From the cell containing the given text, extract its center point as [x, y] coordinate. 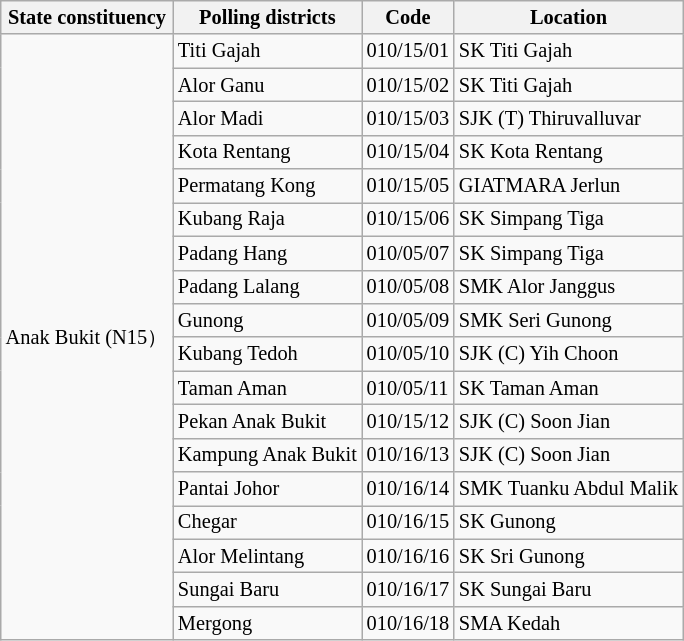
Polling districts [268, 17]
Sungai Baru [268, 589]
State constituency [87, 17]
010/15/06 [408, 219]
Location [568, 17]
Kota Rentang [268, 152]
010/15/03 [408, 118]
SMK Seri Gunong [568, 320]
Kubang Raja [268, 219]
010/05/10 [408, 354]
SMK Tuanku Abdul Malik [568, 489]
SK Sungai Baru [568, 589]
SMK Alor Janggus [568, 287]
010/16/13 [408, 455]
010/05/11 [408, 388]
010/15/05 [408, 186]
Alor Madi [268, 118]
SJK (C) Yih Choon [568, 354]
010/15/02 [408, 85]
SK Taman Aman [568, 388]
GIATMARA Jerlun [568, 186]
010/05/08 [408, 287]
010/16/16 [408, 556]
SK Kota Rentang [568, 152]
010/05/09 [408, 320]
010/16/14 [408, 489]
Pantai Johor [268, 489]
010/16/17 [408, 589]
010/16/15 [408, 522]
010/15/01 [408, 51]
Alor Melintang [268, 556]
Taman Aman [268, 388]
Pekan Anak Bukit [268, 421]
Code [408, 17]
Chegar [268, 522]
010/05/07 [408, 253]
Kampung Anak Bukit [268, 455]
SK Gunong [568, 522]
Anak Bukit (N15） [87, 337]
SK Sri Gunong [568, 556]
SMA Kedah [568, 623]
Padang Lalang [268, 287]
Titi Gajah [268, 51]
Permatang Kong [268, 186]
010/16/18 [408, 623]
010/15/04 [408, 152]
Padang Hang [268, 253]
Gunong [268, 320]
SJK (T) Thiruvalluvar [568, 118]
Mergong [268, 623]
010/15/12 [408, 421]
Kubang Tedoh [268, 354]
Alor Ganu [268, 85]
